Detect which cell encompasses the target text, then output its (x, y) center coordinate. 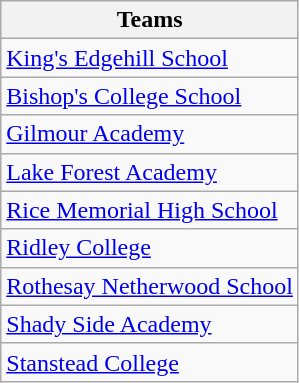
Ridley College (150, 248)
Lake Forest Academy (150, 172)
Shady Side Academy (150, 324)
Gilmour Academy (150, 134)
Teams (150, 20)
Bishop's College School (150, 96)
Stanstead College (150, 362)
Rice Memorial High School (150, 210)
Rothesay Netherwood School (150, 286)
King's Edgehill School (150, 58)
